From the cell containing the given text, extract its center point as (X, Y) coordinate. 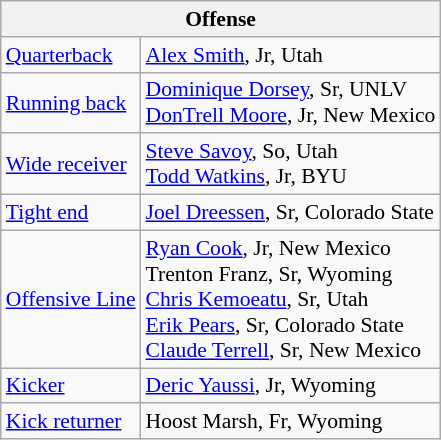
Dominique Dorsey, Sr, UNLVDonTrell Moore, Jr, New Mexico (291, 102)
Alex Smith, Jr, Utah (291, 55)
Offensive Line (71, 299)
Hoost Marsh, Fr, Wyoming (291, 422)
Running back (71, 102)
Wide receiver (71, 164)
Steve Savoy, So, Utah Todd Watkins, Jr, BYU (291, 164)
Kicker (71, 386)
Tight end (71, 213)
Quarterback (71, 55)
Offense (221, 19)
Joel Dreessen, Sr, Colorado State (291, 213)
Deric Yaussi, Jr, Wyoming (291, 386)
Kick returner (71, 422)
Ryan Cook, Jr, New MexicoTrenton Franz, Sr, WyomingChris Kemoeatu, Sr, UtahErik Pears, Sr, Colorado StateClaude Terrell, Sr, New Mexico (291, 299)
